Extract the [X, Y] coordinate from the center of the cell holding the provided text.  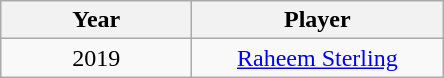
Year [96, 20]
Raheem Sterling [318, 58]
2019 [96, 58]
Player [318, 20]
